Capture the cell that displays the provided text and extract its (X, Y) central coordinate. 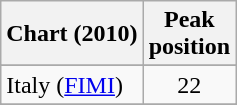
Italy (FIMI) (72, 85)
22 (189, 85)
Peakposition (189, 34)
Chart (2010) (72, 34)
